Output the (x, y) coordinate of the center of the cell containing the given text.  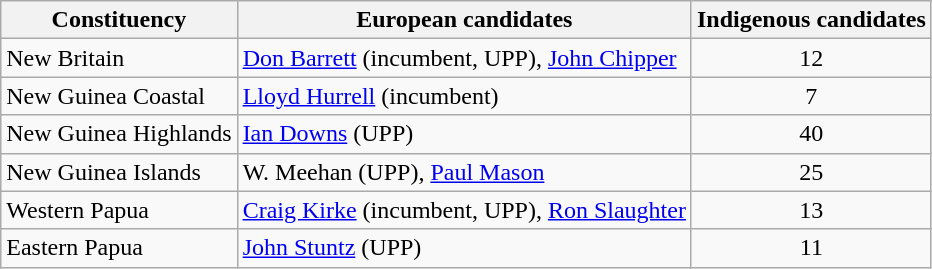
25 (811, 172)
40 (811, 134)
7 (811, 96)
Lloyd Hurrell (incumbent) (464, 96)
Ian Downs (UPP) (464, 134)
W. Meehan (UPP), Paul Mason (464, 172)
New Guinea Highlands (119, 134)
John Stuntz (UPP) (464, 248)
New Britain (119, 58)
Craig Kirke (incumbent, UPP), Ron Slaughter (464, 210)
Constituency (119, 20)
11 (811, 248)
13 (811, 210)
New Guinea Islands (119, 172)
Western Papua (119, 210)
Don Barrett (incumbent, UPP), John Chipper (464, 58)
New Guinea Coastal (119, 96)
12 (811, 58)
Eastern Papua (119, 248)
Indigenous candidates (811, 20)
European candidates (464, 20)
